Identify which cell holds the provided text, then report its (x, y) central coordinate. 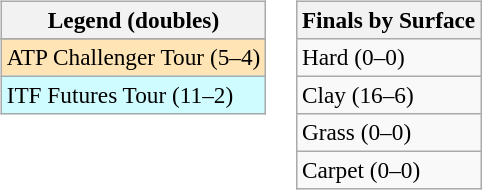
Carpet (0–0) (389, 171)
ATP Challenger Tour (5–4) (133, 57)
Hard (0–0) (389, 57)
Clay (16–6) (389, 95)
ITF Futures Tour (11–2) (133, 95)
Legend (doubles) (133, 20)
Grass (0–0) (389, 133)
Finals by Surface (389, 20)
